Search for the cell housing the specified text and yield its [x, y] center coordinate. 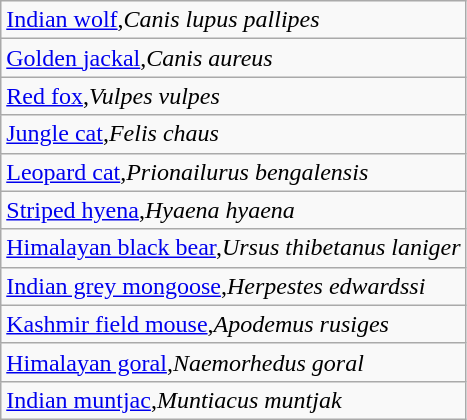
Red fox,Vulpes vulpes [234, 96]
Striped hyena,Hyaena hyaena [234, 210]
Indian grey mongoose,Herpestes edwardssi [234, 286]
Himalayan black bear,Ursus thibetanus laniger [234, 248]
Jungle cat,Felis chaus [234, 134]
Leopard cat,Prionailurus bengalensis [234, 172]
Kashmir field mouse,Apodemus rusiges [234, 324]
Golden jackal,Canis aureus [234, 58]
Himalayan goral,Naemorhedus goral [234, 362]
Indian wolf,Canis lupus pallipes [234, 20]
Indian muntjac,Muntiacus muntjak [234, 400]
